Search for the cell housing the specified text and yield its [x, y] center coordinate. 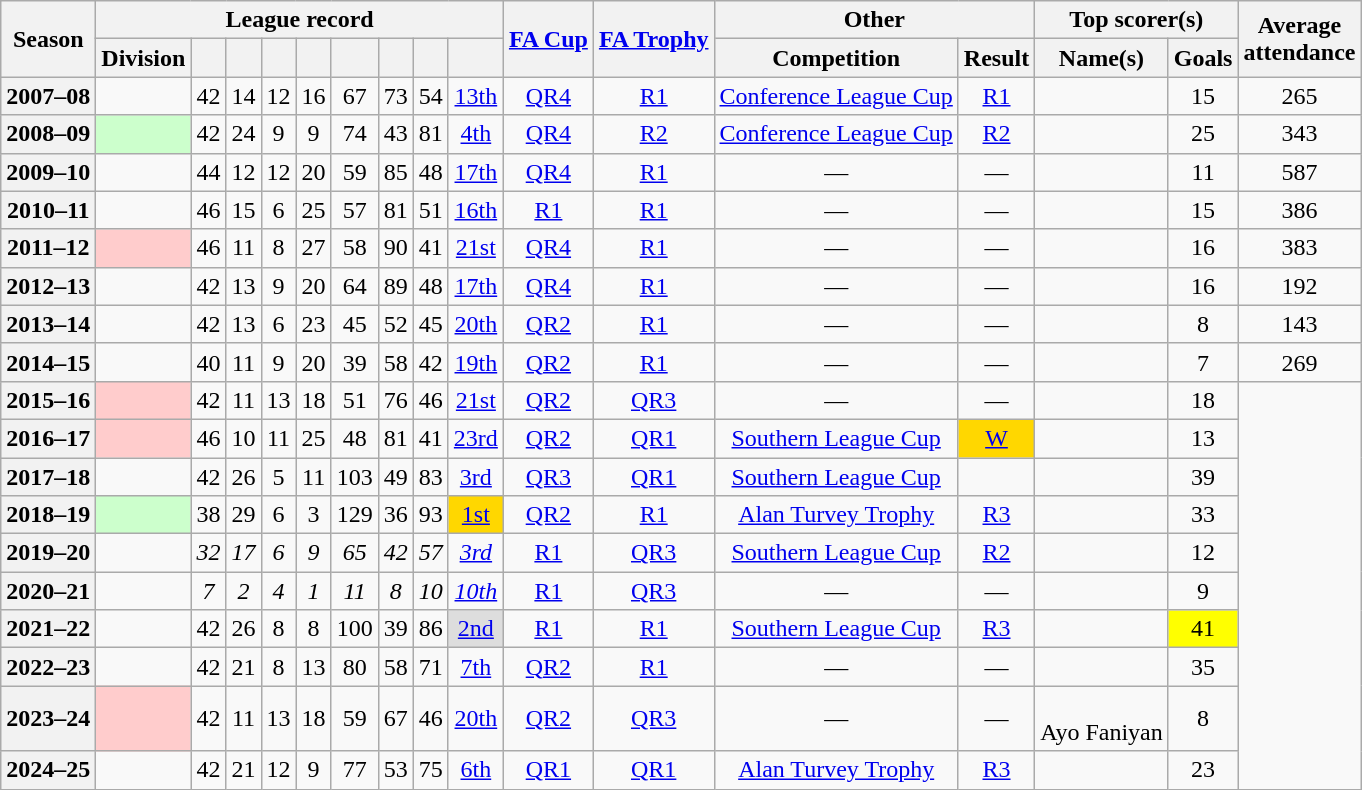
League record [300, 20]
24 [244, 134]
2017–18 [48, 477]
2014–15 [48, 362]
65 [354, 553]
3 [314, 515]
89 [396, 286]
29 [244, 515]
100 [354, 629]
Ayo Faniyan [1102, 718]
16th [476, 210]
2024–25 [48, 770]
80 [354, 667]
1st [476, 515]
2 [244, 591]
129 [354, 515]
2016–17 [48, 438]
587 [1300, 172]
74 [354, 134]
93 [430, 515]
2022–23 [48, 667]
2021–22 [48, 629]
FA Cup [548, 39]
19th [476, 362]
32 [208, 553]
2015–16 [48, 400]
192 [1300, 286]
83 [430, 477]
38 [208, 515]
103 [354, 477]
23rd [476, 438]
2020–21 [48, 591]
71 [430, 667]
386 [1300, 210]
14 [244, 96]
Goals [1203, 58]
Division [144, 58]
2013–14 [48, 324]
Season [48, 39]
52 [396, 324]
2011–12 [48, 248]
40 [208, 362]
2007–08 [48, 96]
FA Trophy [654, 39]
2010–11 [48, 210]
2018–19 [48, 515]
Result [996, 58]
76 [396, 400]
4th [476, 134]
73 [396, 96]
Competition [836, 58]
383 [1300, 248]
2009–10 [48, 172]
269 [1300, 362]
43 [396, 134]
Other [874, 20]
2008–09 [48, 134]
343 [1300, 134]
44 [208, 172]
49 [396, 477]
W [996, 438]
4 [278, 591]
17 [244, 553]
2012–13 [48, 286]
33 [1203, 515]
7th [476, 667]
2019–20 [48, 553]
27 [314, 248]
6th [476, 770]
53 [396, 770]
143 [1300, 324]
86 [430, 629]
5 [278, 477]
2nd [476, 629]
77 [354, 770]
75 [430, 770]
2023–24 [48, 718]
90 [396, 248]
64 [354, 286]
35 [1203, 667]
85 [396, 172]
54 [430, 96]
13th [476, 96]
265 [1300, 96]
Averageattendance [1300, 39]
Name(s) [1102, 58]
Top scorer(s) [1136, 20]
10th [476, 591]
1 [314, 591]
36 [396, 515]
